Search for the cell housing the specified text and yield its [x, y] center coordinate. 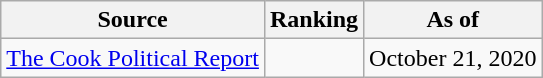
As of [453, 20]
The Cook Political Report [133, 58]
Source [133, 20]
October 21, 2020 [453, 58]
Ranking [314, 20]
